Search for the cell housing the specified text and yield its (x, y) center coordinate. 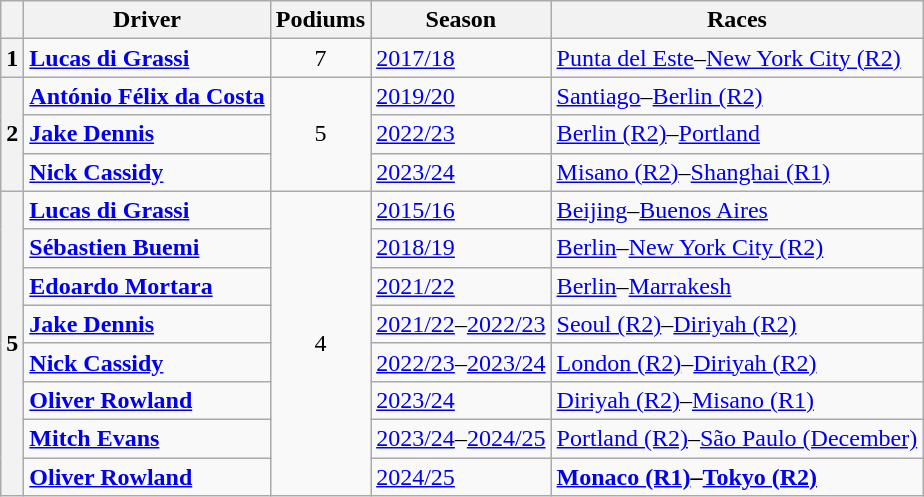
Misano (R2)–Shanghai (R1) (737, 172)
António Félix da Costa (147, 96)
1 (12, 58)
Beijing–Buenos Aires (737, 210)
Portland (R2)–São Paulo (December) (737, 438)
Seoul (R2)–Diriyah (R2) (737, 324)
Santiago–Berlin (R2) (737, 96)
Berlin–New York City (R2) (737, 248)
2021/22 (461, 286)
2022/23–2023/24 (461, 362)
Diriyah (R2)–Misano (R1) (737, 400)
2022/23 (461, 134)
Edoardo Mortara (147, 286)
Season (461, 20)
2017/18 (461, 58)
Berlin–Marrakesh (737, 286)
2019/20 (461, 96)
2018/19 (461, 248)
Sébastien Buemi (147, 248)
Driver (147, 20)
Podiums (320, 20)
Mitch Evans (147, 438)
2015/16 (461, 210)
2021/22–2022/23 (461, 324)
Punta del Este–New York City (R2) (737, 58)
2 (12, 134)
2023/24–2024/25 (461, 438)
Berlin (R2)–Portland (737, 134)
London (R2)–Diriyah (R2) (737, 362)
7 (320, 58)
Monaco (R1)–Tokyo (R2) (737, 477)
Races (737, 20)
2024/25 (461, 477)
4 (320, 343)
